Identify which cell holds the provided text, then report its (x, y) central coordinate. 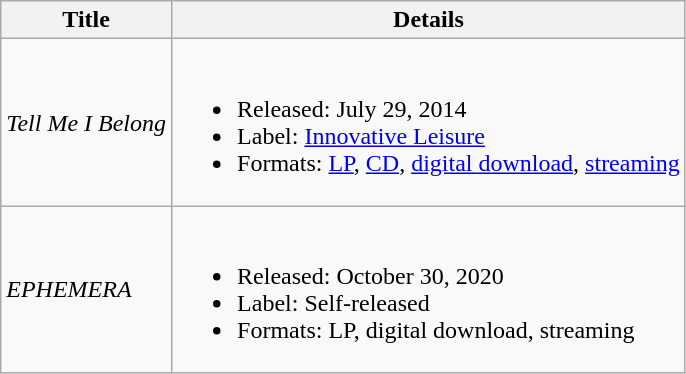
Tell Me I Belong (86, 122)
Title (86, 20)
Released: October 30, 2020Label: Self-releasedFormats: LP, digital download, streaming (429, 290)
Released: July 29, 2014Label: Innovative LeisureFormats: LP, CD, digital download, streaming (429, 122)
Details (429, 20)
EPHEMERA (86, 290)
